Search for the cell housing the specified text and yield its (X, Y) center coordinate. 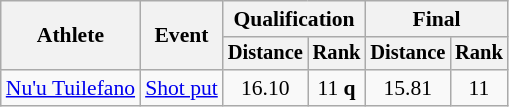
Qualification (294, 19)
16.10 (266, 88)
11 (479, 88)
15.81 (408, 88)
Final (436, 19)
Nu'u Tuilefano (70, 88)
Shot put (182, 88)
Athlete (70, 36)
11 q (337, 88)
Event (182, 36)
